Scan for the cell matching the given text and deliver its [x, y] coordinate at center. 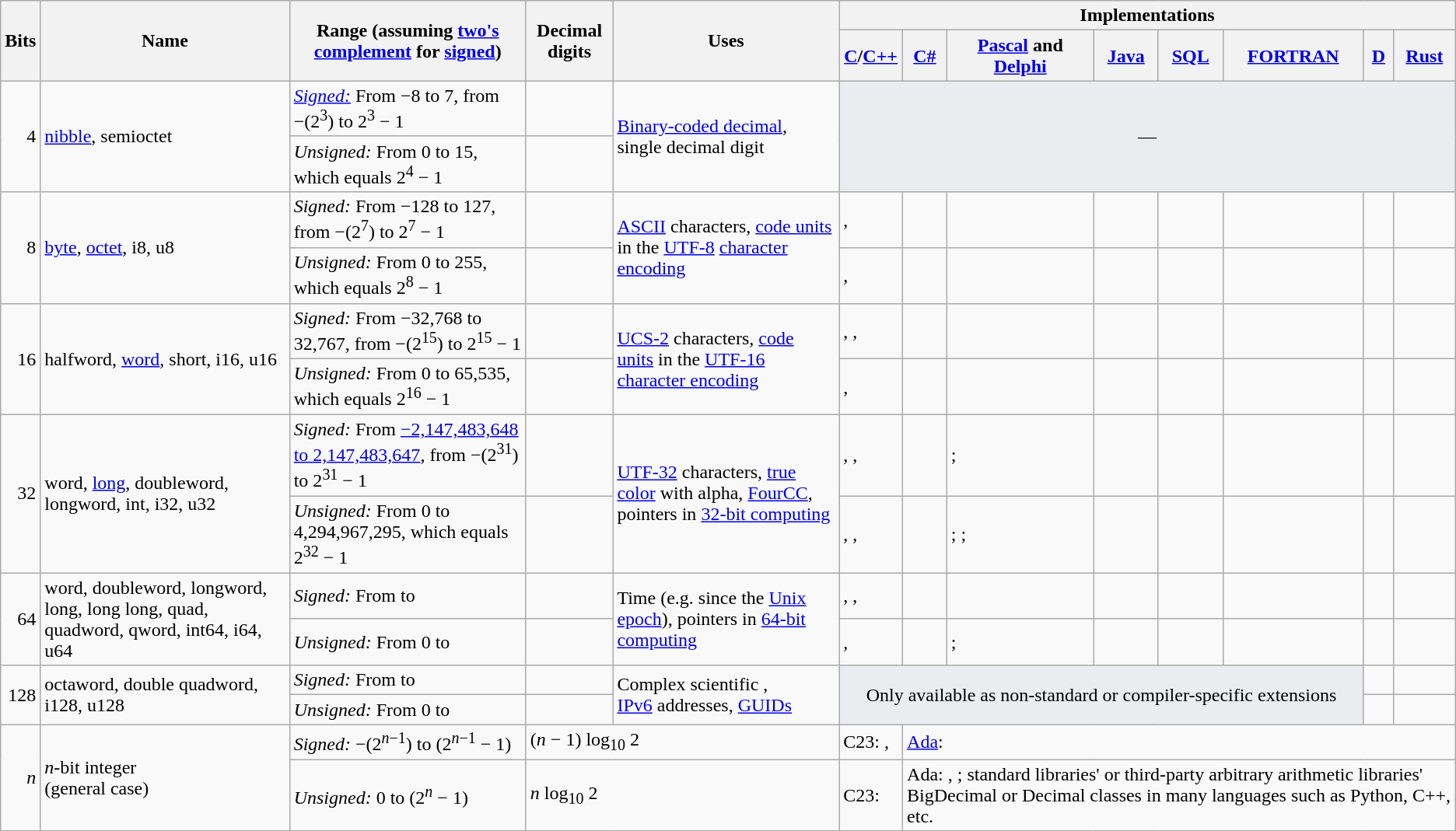
halfword, word, short, i16, u16 [165, 359]
Bits [20, 40]
UTF-32 characters, true color with alpha, FourCC, pointers in 32-bit computing [726, 494]
Implementations [1147, 16]
Signed: From −2,147,483,648 to 2,147,483,647, from −(231) to 231 − 1 [408, 456]
Pascal and Delphi [1020, 56]
Unsigned: From 0 to 15, which equals 24 − 1 [408, 164]
Rust [1425, 56]
UCS-2 characters, code units in the UTF-16 character encoding [726, 359]
word, long, doubleword, longword, int, i32, u32 [165, 494]
Signed: −(2n−1) to (2n−1 − 1) [408, 742]
Signed: From −128 to 127, from −(27) to 27 − 1 [408, 220]
Binary-coded decimal, single decimal digit [726, 137]
; ; [1020, 535]
Unsigned: From 0 to 4,294,967,295, which equals 232 − 1 [408, 535]
Ada: [1179, 742]
octaword, double quadword, i128, u128 [165, 695]
Java [1126, 56]
Uses [726, 40]
128 [20, 695]
n log10 2 [682, 795]
Only available as non-standard or compiler-specific extensions [1101, 695]
word, doubleword, longword, long, long long, quad, quadword, qword, int64, i64, u64 [165, 619]
C# [926, 56]
Decimal digits [569, 40]
n-bit integer (general case) [165, 777]
Range (assuming two's complement for signed) [408, 40]
Signed: From −8 to 7, from −(23) to 23 − 1 [408, 109]
Ada: , ; standard libraries' or third-party arbitrary arithmetic libraries' BigDecimal or Decimal classes in many languages such as Python, C++, etc. [1179, 795]
Unsigned: From 0 to 255, which equals 28 − 1 [408, 276]
Unsigned: From 0 to 65,535, which equals 216 − 1 [408, 387]
4 [20, 137]
C23: [871, 795]
D [1378, 56]
32 [20, 494]
Signed: From −32,768 to 32,767, from −(215) to 215 − 1 [408, 331]
SQL [1190, 56]
FORTRAN [1293, 56]
(n − 1) log10 2 [682, 742]
byte, octet, i8, u8 [165, 247]
C/C++ [871, 56]
Complex scientific ,IPv6 addresses, GUIDs [726, 695]
Unsigned: 0 to (2n − 1) [408, 795]
nibble, semioctet [165, 137]
n [20, 777]
Time (e.g. since the Unix epoch), pointers in 64-bit computing [726, 619]
64 [20, 619]
C23: , [871, 742]
16 [20, 359]
Name [165, 40]
ASCII characters, code units in the UTF-8 character encoding [726, 247]
— [1147, 137]
8 [20, 247]
